Return [x, y] of the center of cell containing provided text 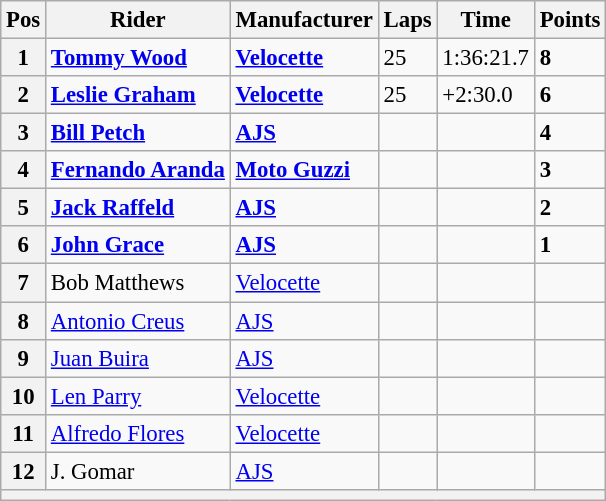
John Grace [138, 245]
Len Parry [138, 396]
Juan Buira [138, 358]
Manufacturer [304, 20]
Tommy Wood [138, 58]
Bob Matthews [138, 283]
Points [570, 20]
Pos [24, 20]
12 [24, 471]
Rider [138, 20]
Time [486, 20]
7 [24, 283]
Laps [408, 20]
Bill Petch [138, 133]
1:36:21.7 [486, 58]
10 [24, 396]
Jack Raffeld [138, 208]
5 [24, 208]
J. Gomar [138, 471]
Moto Guzzi [304, 170]
Leslie Graham [138, 95]
11 [24, 433]
Alfredo Flores [138, 433]
+2:30.0 [486, 95]
9 [24, 358]
Antonio Creus [138, 321]
Fernando Aranda [138, 170]
